Detect which cell encompasses the target text, then output its [x, y] center coordinate. 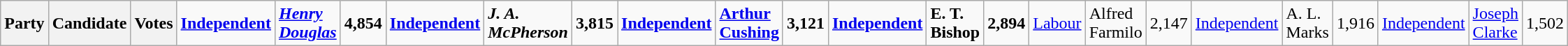
Party [24, 24]
2,147 [1168, 24]
1,916 [1356, 24]
3,815 [594, 24]
A. L. Marks [1307, 24]
4,854 [363, 24]
Alfred Farmilo [1115, 24]
Henry Douglas [307, 24]
Labour [1057, 24]
2,894 [1006, 24]
Joseph Clarke [1495, 24]
J. A. McPherson [528, 24]
Votes [154, 24]
E. T. Bishop [955, 24]
Candidate [89, 24]
3,121 [805, 24]
Arthur Cushing [749, 24]
1,502 [1544, 24]
